Provide the [x, y] coordinate of the cell's center where the given text is located.  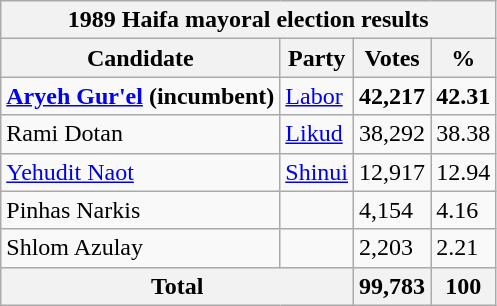
12.94 [464, 172]
Rami Dotan [140, 134]
Likud [317, 134]
38,292 [392, 134]
2,203 [392, 248]
Pinhas Narkis [140, 210]
Votes [392, 58]
42,217 [392, 96]
Aryeh Gur'el (incumbent) [140, 96]
2.21 [464, 248]
Shinui [317, 172]
4,154 [392, 210]
% [464, 58]
12,917 [392, 172]
Party [317, 58]
Shlom Azulay [140, 248]
Candidate [140, 58]
42.31 [464, 96]
99,783 [392, 286]
Yehudit Naot [140, 172]
4.16 [464, 210]
38.38 [464, 134]
100 [464, 286]
1989 Haifa mayoral election results [248, 20]
Labor [317, 96]
Total [178, 286]
